Scan for the cell matching the given text and deliver its (x, y) coordinate at center. 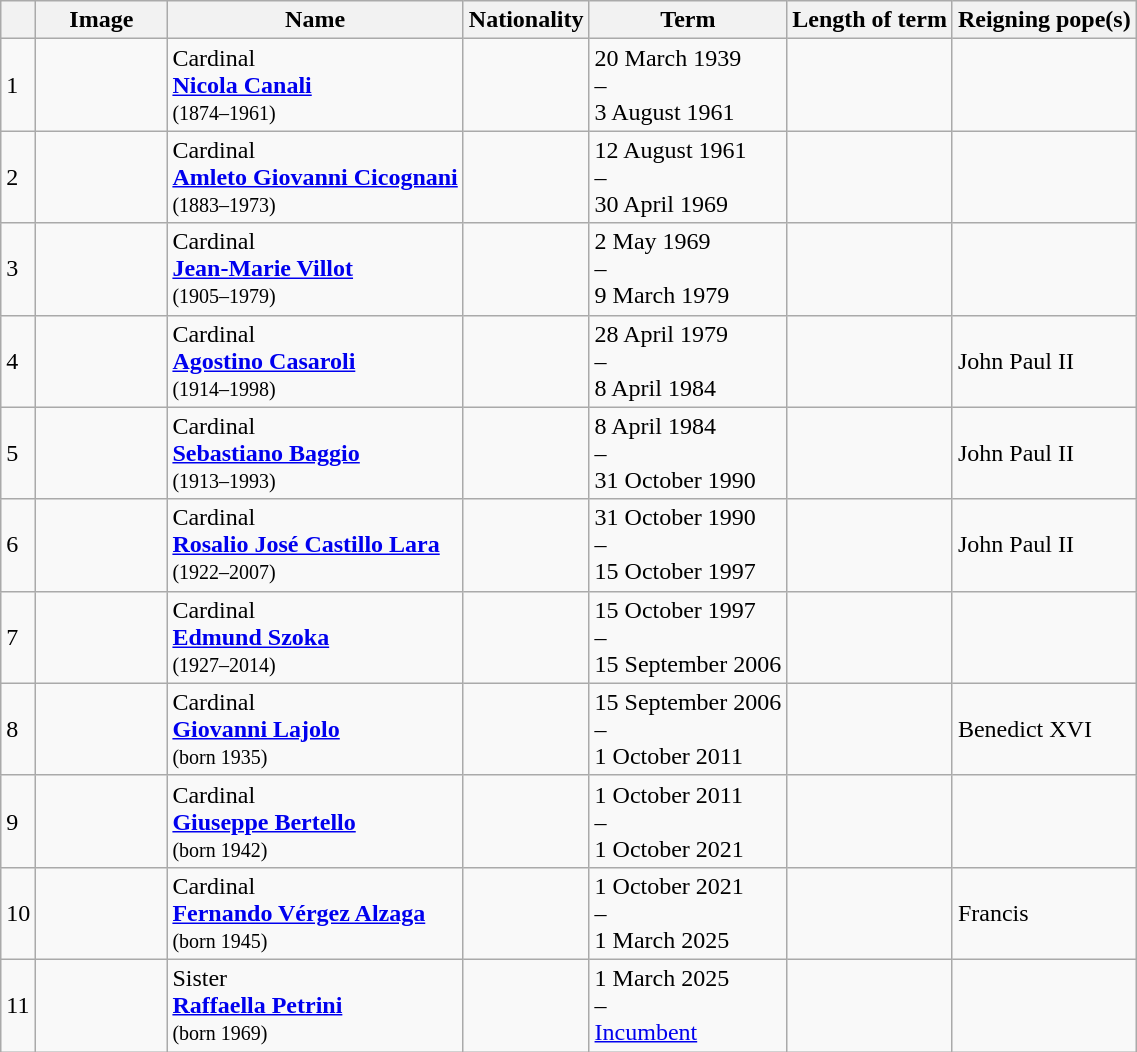
12 August 1961 – 30 April 1969 (688, 177)
9 (18, 821)
Term (688, 20)
Length of term (870, 20)
CardinalFernando Vérgez Alzaga(born 1945) (315, 913)
8 (18, 729)
Francis (1044, 913)
Reigning pope(s) (1044, 20)
Benedict XVI (1044, 729)
CardinalGiovanni Lajolo(born 1935) (315, 729)
28 April 1979 – 8 April 1984 (688, 361)
Image (102, 20)
8 April 1984 – 31 October 1990 (688, 453)
1 (18, 85)
CardinalNicola Canali(1874–1961) (315, 85)
1 March 2025 – Incumbent (688, 1005)
31 October 1990 – 15 October 1997 (688, 545)
CardinalSebastiano Baggio(1913–1993) (315, 453)
CardinalAgostino Casaroli(1914–1998) (315, 361)
Name (315, 20)
11 (18, 1005)
10 (18, 913)
CardinalJean-Marie Villot(1905–1979) (315, 269)
6 (18, 545)
CardinalEdmund Szoka(1927–2014) (315, 637)
15 October 1997 – 15 September 2006 (688, 637)
CardinalAmleto Giovanni Cicognani(1883–1973) (315, 177)
Nationality (526, 20)
1 October 2021 – 1 March 2025 (688, 913)
3 (18, 269)
SisterRaffaella Petrini(born 1969) (315, 1005)
7 (18, 637)
20 March 1939 – 3 August 1961 (688, 85)
4 (18, 361)
2 (18, 177)
2 May 1969 – 9 March 1979 (688, 269)
5 (18, 453)
15 September 2006 – 1 October 2011 (688, 729)
CardinalGiuseppe Bertello(born 1942) (315, 821)
1 October 2011 – 1 October 2021 (688, 821)
CardinalRosalio José Castillo Lara(1922–2007) (315, 545)
